Find where the given text appears and provide that cell's center as [x, y] coordinate. 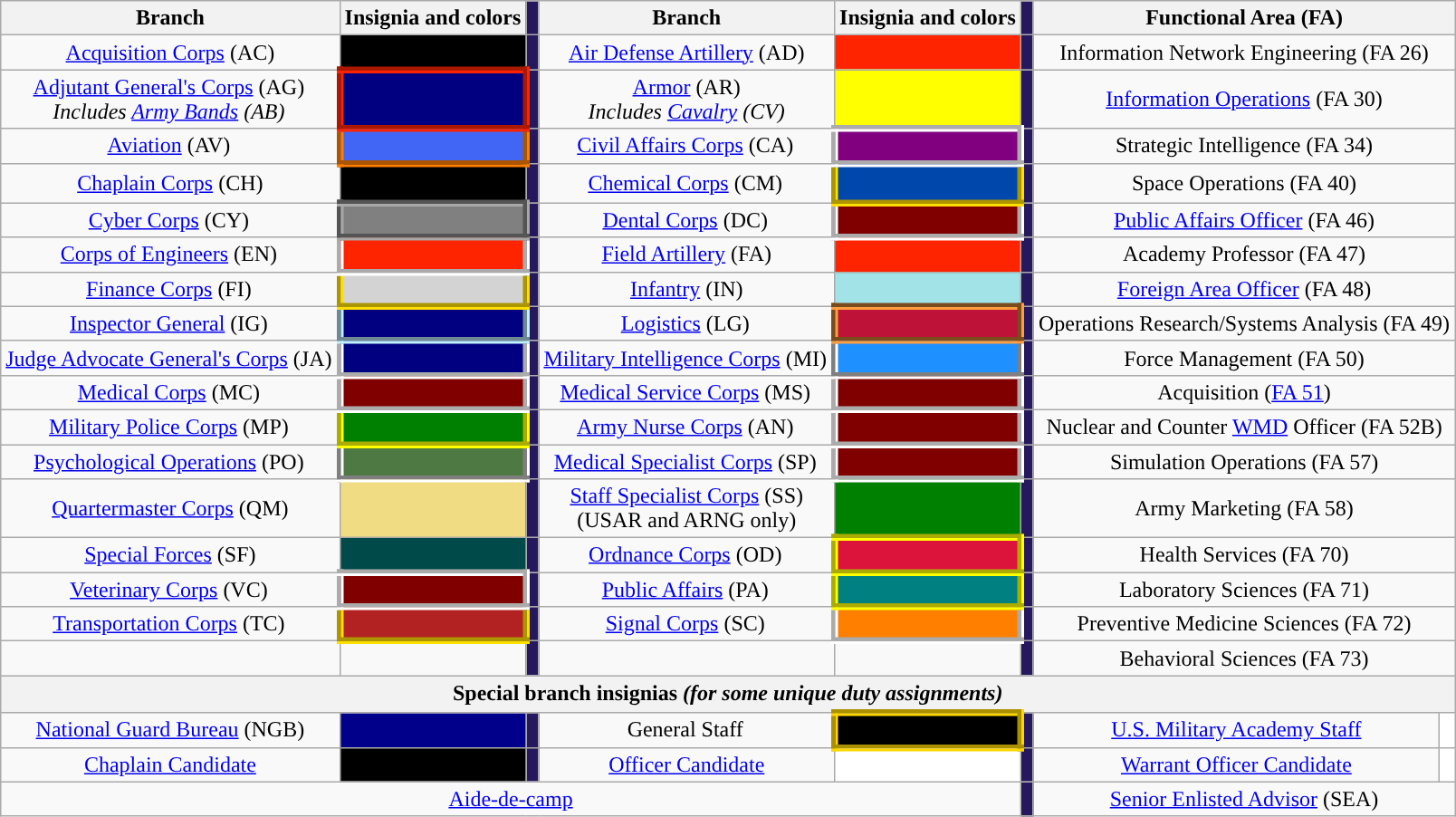
Information Operations (FA 30) [1244, 100]
Force Management (FA 50) [1244, 358]
Medical Corps (MC) [170, 392]
Inspector General (IG) [170, 323]
Operations Research/Systems Analysis (FA 49) [1244, 323]
Aviation (AV) [170, 146]
Veterinary Corps (VC) [170, 590]
Psychological Operations (PO) [170, 461]
Public Affairs Officer (FA 46) [1244, 220]
Army Nurse Corps (AN) [686, 427]
Acquisition (FA 51) [1244, 392]
Public Affairs (PA) [686, 590]
Judge Advocate General's Corps (JA) [170, 358]
National Guard Bureau (NGB) [170, 730]
Strategic Intelligence (FA 34) [1244, 146]
Simulation Operations (FA 57) [1244, 461]
Armor (AR) Includes Cavalry (CV) [686, 100]
Staff Specialist Corps (SS) (USAR and ARNG only) [686, 509]
Information Network Engineering (FA 26) [1244, 53]
Army Marketing (FA 58) [1244, 509]
Preventive Medicine Sciences (FA 72) [1244, 624]
Logistics (LG) [686, 323]
Laboratory Sciences (FA 71) [1244, 590]
Field Artillery (FA) [686, 255]
Health Services (FA 70) [1244, 555]
Cyber Corps (CY) [170, 220]
Acquisition Corps (AC) [170, 53]
Finance Corps (FI) [170, 289]
Senior Enlisted Advisor (SEA) [1244, 799]
Air Defense Artillery (AD) [686, 53]
Behavioral Sciences (FA 73) [1244, 658]
Military Police Corps (MP) [170, 427]
General Staff [686, 730]
Special Forces (SF) [170, 555]
Infantry (IN) [686, 289]
Medical Specialist Corps (SP) [686, 461]
Officer Candidate [686, 764]
Functional Area (FA) [1244, 18]
Quartermaster Corps (QM) [170, 509]
Space Operations (FA 40) [1244, 183]
Civil Affairs Corps (CA) [686, 146]
Medical Service Corps (MS) [686, 392]
Corps of Engineers (EN) [170, 255]
Chemical Corps (CM) [686, 183]
Signal Corps (SC) [686, 624]
Nuclear and Counter WMD Officer (FA 52B) [1244, 427]
Chaplain Corps (CH) [170, 183]
Aide-de-camp [511, 799]
Special branch insignias (for some unique duty assignments) [728, 694]
Warrant Officer Candidate [1236, 764]
Chaplain Candidate [170, 764]
U.S. Military Academy Staff [1236, 730]
Transportation Corps (TC) [170, 624]
Ordnance Corps (OD) [686, 555]
Foreign Area Officer (FA 48) [1244, 289]
Academy Professor (FA 47) [1244, 255]
Dental Corps (DC) [686, 220]
Military Intelligence Corps (MI) [686, 358]
Adjutant General's Corps (AG) Includes Army Bands (AB) [170, 100]
